Identify which cell holds the provided text, then report its [x, y] central coordinate. 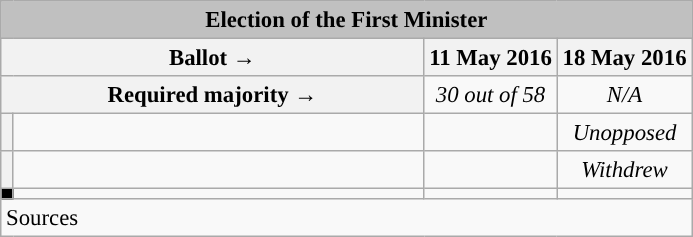
11 May 2016 [490, 58]
Ballot → [212, 58]
Required majority → [212, 95]
Unopposed [624, 133]
30 out of 58 [490, 95]
Withdrew [624, 170]
N/A [624, 95]
Election of the First Minister [346, 20]
18 May 2016 [624, 58]
